Detect which cell encompasses the target text, then output its [X, Y] center coordinate. 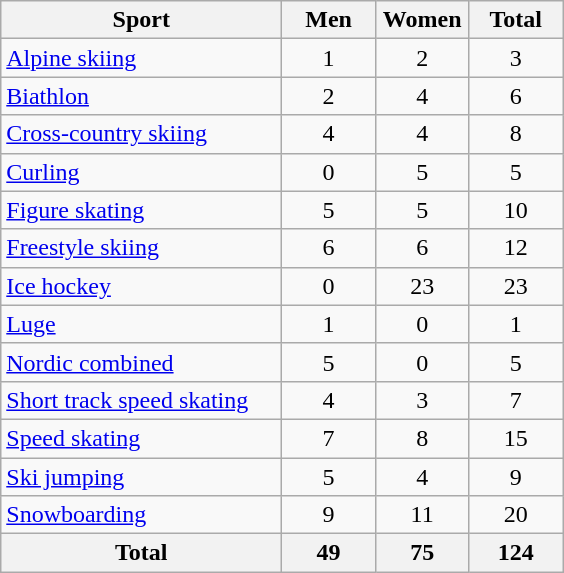
Freestyle skiing [142, 248]
Sport [142, 20]
Figure skating [142, 210]
Ice hockey [142, 286]
Short track speed skating [142, 400]
Cross-country skiing [142, 134]
Snowboarding [142, 515]
11 [422, 515]
Women [422, 20]
Ski jumping [142, 477]
20 [516, 515]
Men [329, 20]
10 [516, 210]
15 [516, 438]
124 [516, 553]
49 [329, 553]
Curling [142, 172]
12 [516, 248]
Nordic combined [142, 362]
75 [422, 553]
Alpine skiing [142, 58]
Luge [142, 324]
Speed skating [142, 438]
Biathlon [142, 96]
